Determine the [x, y] coordinate at the center of the cell enclosing the given text.  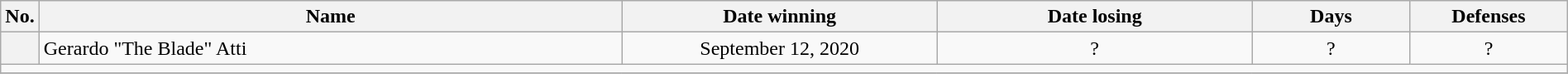
Date losing [1095, 17]
September 12, 2020 [779, 48]
Days [1331, 17]
Gerardo "The Blade" Atti [331, 48]
Name [331, 17]
Date winning [779, 17]
Defenses [1489, 17]
No. [20, 17]
